Return the (X, Y) coordinate for the center point of the cell that contains the specified text.  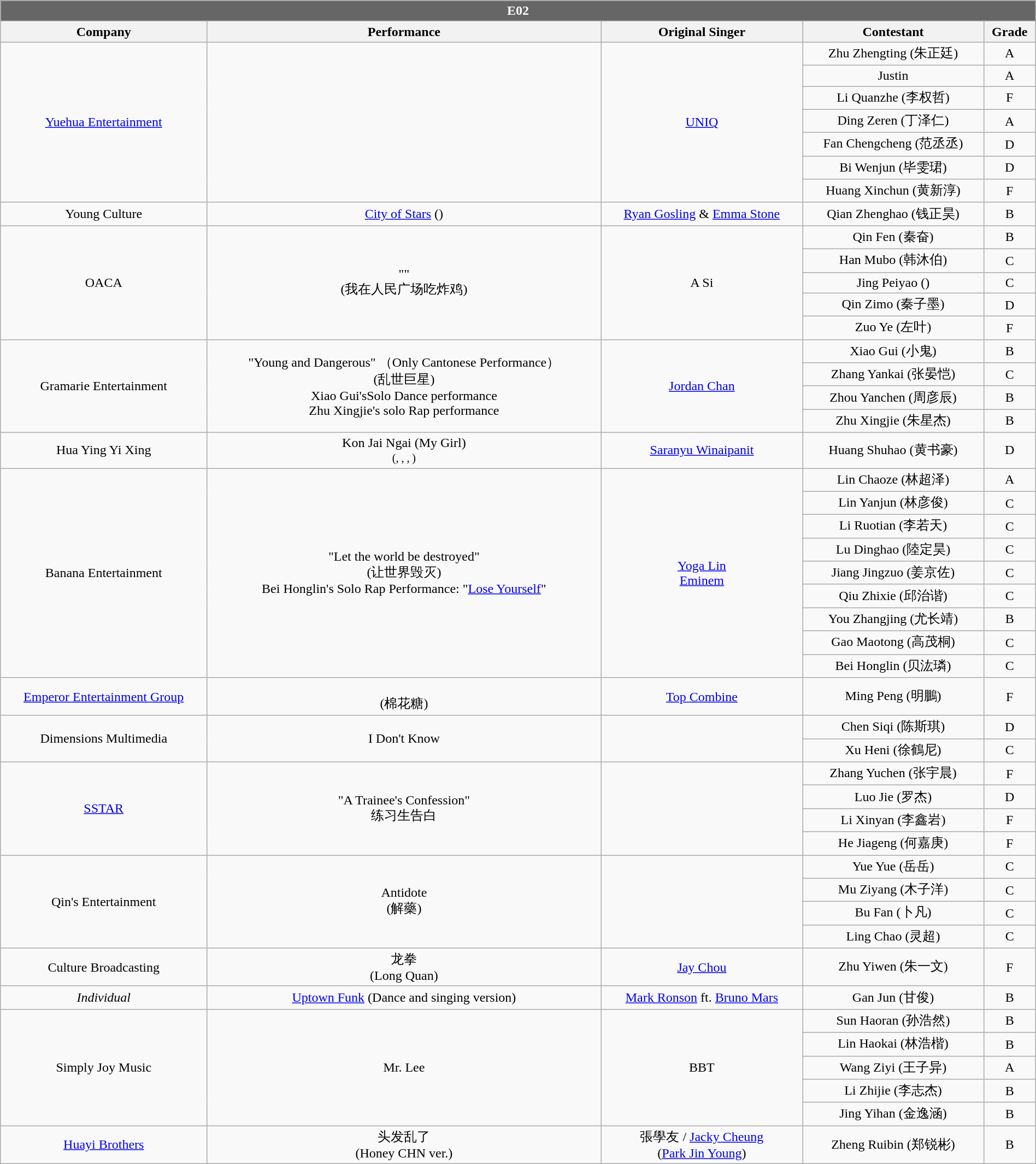
BBT (702, 1068)
Dimensions Multimedia (104, 739)
Mark Ronson ft. Bruno Mars (702, 998)
I Don't Know (404, 739)
Fan Chengcheng (范丞丞) (893, 144)
Huayi Brothers (104, 1145)
City of Stars () (404, 214)
Culture Broadcasting (104, 967)
SSTAR (104, 808)
Company (104, 32)
Justin (893, 75)
Sun Haoran (孙浩然) (893, 1021)
Mr. Lee (404, 1068)
Uptown Funk (Dance and singing version) (404, 998)
Gan Jun (甘俊) (893, 998)
"A Trainee's Confession"练习生告白 (404, 808)
Li Ruotian (李若天) (893, 527)
Simply Joy Music (104, 1068)
Ling Chao (灵超) (893, 937)
Performance (404, 32)
OACA (104, 283)
"Let the world be destroyed"(让世界毁灭)Bei Honglin's Solo Rap Performance: "Lose Yourself" (404, 573)
Lin Yanjun (林彦俊) (893, 503)
Huang Xinchun (黄新淳) (893, 191)
Zhang Yuchen (张宇晨) (893, 774)
Emperor Entertainment Group (104, 697)
A Si (702, 283)
Zhang Yankai (张晏恺) (893, 375)
Yoga LinEminem (702, 573)
Zhu Yiwen (朱一文) (893, 967)
Li Zhijie (李志杰) (893, 1091)
""(我在人民广场吃炸鸡) (404, 283)
Lu Dinghao (陸定昊) (893, 550)
Han Mubo (韩沐伯) (893, 260)
Yue Yue (岳岳) (893, 867)
Zhu Xingjie (朱星杰) (893, 421)
Zhu Zhengting (朱正廷) (893, 54)
Banana Entertainment (104, 573)
E02 (518, 11)
Ming Peng (明鵬) (893, 697)
張學友 / Jacky Cheung(Park Jin Young) (702, 1145)
Young Culture (104, 214)
Hua Ying Yi Xing (104, 450)
Jiang Jingzuo (姜京佐) (893, 573)
Xiao Gui (小鬼) (893, 351)
Qin Zimo (秦子墨) (893, 305)
Mu Ziyang (木子洋) (893, 890)
Top Combine (702, 697)
Yuehua Entertainment (104, 122)
Xu Heni (徐鶴尼) (893, 751)
Bei Honglin (贝汯璘) (893, 666)
Saranyu Winaipanit (702, 450)
头发乱了(Honey CHN ver.) (404, 1145)
(棉花糖) (404, 697)
Zhou Yanchen (周彦辰) (893, 398)
Bu Fan (卜凡) (893, 914)
Qin's Entertainment (104, 901)
Luo Jie (罗杰) (893, 797)
Chen Siqi (陈斯琪) (893, 727)
Jay Chou (702, 967)
Individual (104, 998)
UNIQ (702, 122)
Ding Zeren (丁泽仁) (893, 121)
Jing Peiyao () (893, 283)
Original Singer (702, 32)
Li Quanzhe (李权哲) (893, 98)
Lin Chaoze (林超泽) (893, 480)
Wang Ziyi (王子异) (893, 1068)
Jordan Chan (702, 386)
Qian Zhenghao (钱正昊) (893, 214)
Antidote(解藥) (404, 901)
Jing Yihan (金逸涵) (893, 1114)
Lin Haokai (林浩楷) (893, 1044)
He Jiageng (何嘉庚) (893, 844)
龙拳(Long Quan) (404, 967)
Huang Shuhao (黄书豪) (893, 450)
Ryan Gosling & Emma Stone (702, 214)
Qin Fen (秦奋) (893, 237)
Grade (1010, 32)
Bi Wenjun (毕雯珺) (893, 167)
Zuo Ye (左叶) (893, 328)
Gao Maotong (高茂桐) (893, 643)
Kon Jai Ngai (My Girl) (, , , ) (404, 450)
Li Xinyan (李鑫岩) (893, 820)
Zheng Ruibin (郑锐彬) (893, 1145)
You Zhangjing (尤长靖) (893, 620)
Gramarie Entertainment (104, 386)
Contestant (893, 32)
Qiu Zhixie (邱治谐) (893, 596)
"Young and Dangerous" （Only Cantonese Performance）(乱世巨星)Xiao Gui'sSolo Dance performanceZhu Xingjie's solo Rap performance (404, 386)
